Search for the cell housing the specified text and yield its (X, Y) center coordinate. 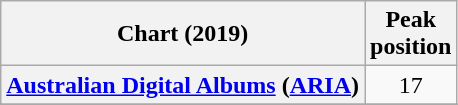
Australian Digital Albums (ARIA) (183, 85)
Chart (2019) (183, 34)
17 (411, 85)
Peakposition (411, 34)
